Extract the [x, y] coordinate from the center of the cell holding the provided text.  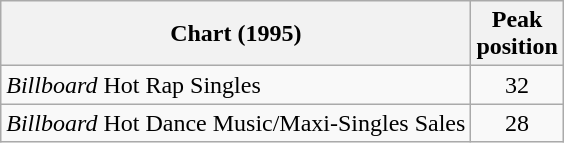
Chart (1995) [236, 34]
28 [517, 123]
Billboard Hot Dance Music/Maxi-Singles Sales [236, 123]
32 [517, 85]
Billboard Hot Rap Singles [236, 85]
Peakposition [517, 34]
